Scan for the cell matching the given text and deliver its (x, y) coordinate at center. 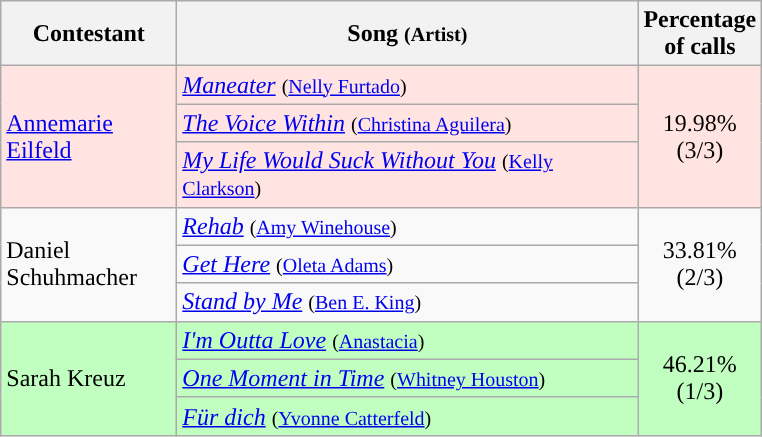
Contestant (89, 34)
Maneater (Nelly Furtado) (408, 85)
Sarah Kreuz (89, 378)
I'm Outta Love (Anastacia) (408, 340)
My Life Would Suck Without You (Kelly Clarkson) (408, 174)
Rehab (Amy Winehouse) (408, 226)
46.21% (1/3) (700, 378)
The Voice Within (Christina Aguilera) (408, 123)
Für dich (Yvonne Catterfeld) (408, 416)
Daniel Schuhmacher (89, 264)
Stand by Me (Ben E. King) (408, 302)
Annemarie Eilfeld (89, 136)
Percentage of calls (700, 34)
One Moment in Time (Whitney Houston) (408, 378)
Get Here (Oleta Adams) (408, 264)
19.98% (3/3) (700, 136)
33.81% (2/3) (700, 264)
Song (Artist) (408, 34)
